Identify which cell holds the provided text, then report its (X, Y) central coordinate. 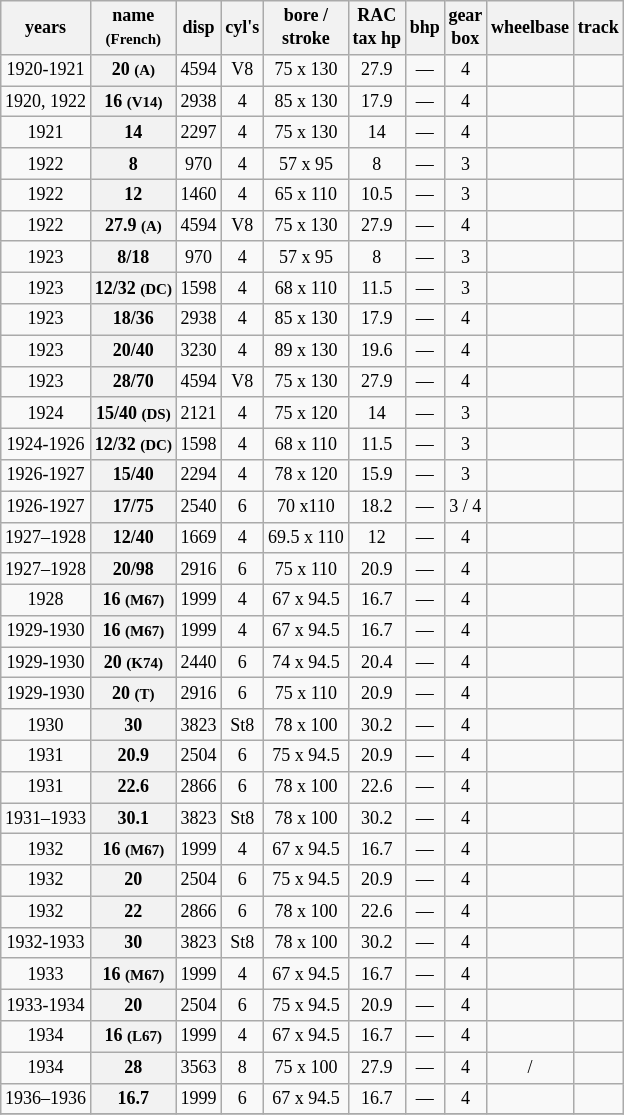
75 x 120 (306, 412)
15.9 (376, 476)
wheelbase (530, 28)
1924 (46, 412)
1669 (198, 538)
1933 (46, 974)
30.1 (133, 818)
16 (L67) (133, 1036)
3563 (198, 1068)
bore /stroke (306, 28)
1936–1936 (46, 1098)
16 (V14) (133, 102)
75 x 100 (306, 1068)
2121 (198, 412)
gearbox (466, 28)
20/98 (133, 568)
89 x 130 (306, 350)
1928 (46, 600)
1930 (46, 724)
19.6 (376, 350)
1921 (46, 132)
1920-1921 (46, 70)
20.4 (376, 662)
2297 (198, 132)
15/40 (DS) (133, 412)
track (598, 28)
cyl's (242, 28)
18/36 (133, 320)
RACtax hp (376, 28)
1933-1934 (46, 1006)
2294 (198, 476)
27.9 (A) (133, 226)
3230 (198, 350)
2440 (198, 662)
28 (133, 1068)
18.2 (376, 506)
12/40 (133, 538)
20 (K74) (133, 662)
years (46, 28)
3 / 4 (466, 506)
20/40 (133, 350)
name(French) (133, 28)
69.5 x 110 (306, 538)
disp (198, 28)
28/70 (133, 382)
1932-1933 (46, 942)
65 x 110 (306, 194)
22 (133, 912)
1460 (198, 194)
8/18 (133, 256)
bhp (424, 28)
1924-1926 (46, 444)
17/75 (133, 506)
20 (T) (133, 694)
2540 (198, 506)
/ (530, 1068)
10.5 (376, 194)
78 x 120 (306, 476)
1931–1933 (46, 818)
15/40 (133, 476)
74 x 94.5 (306, 662)
70 x110 (306, 506)
20 (A) (133, 70)
1920, 1922 (46, 102)
